Extract the [x, y] coordinate from the center of the cell holding the provided text.  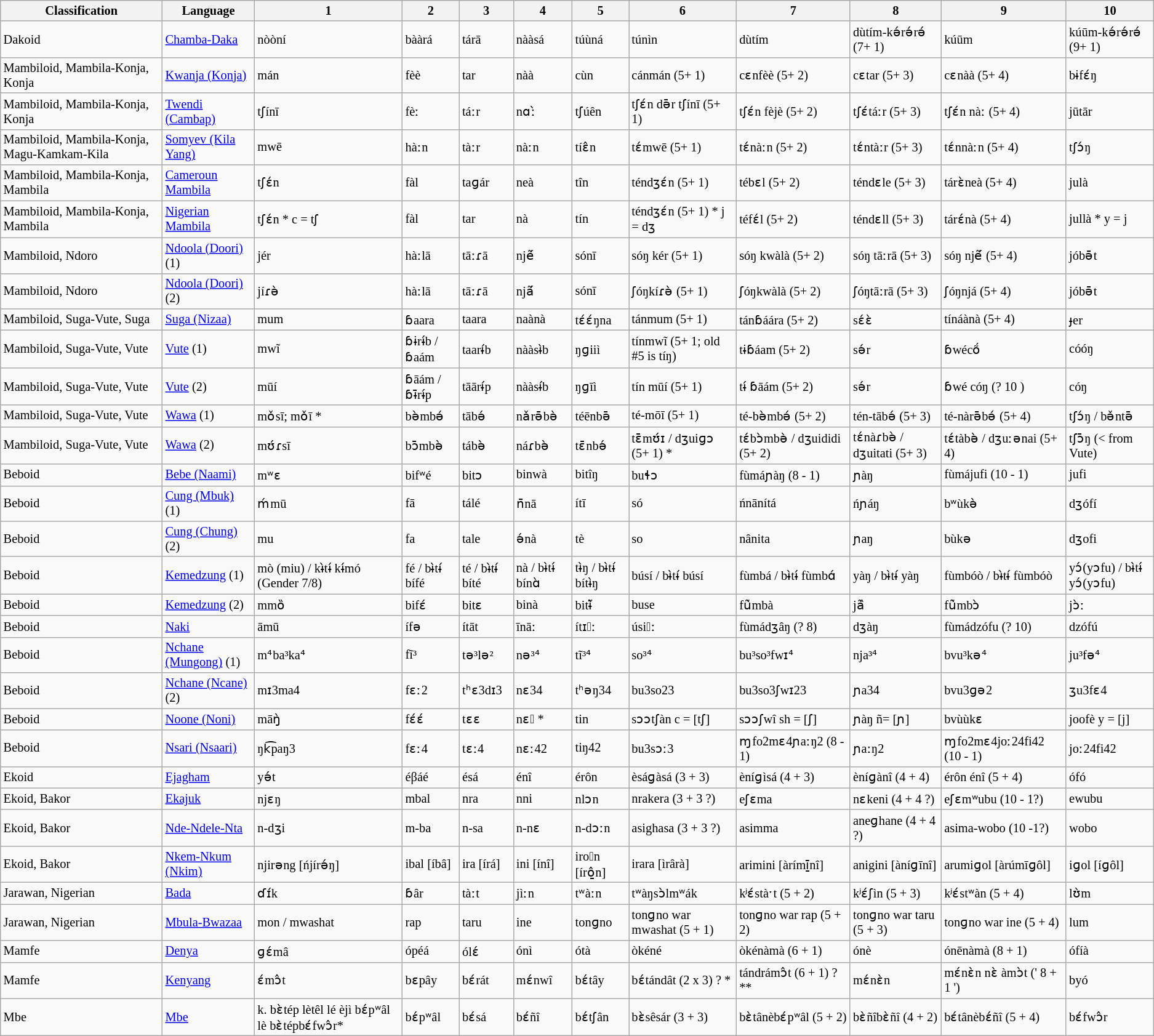
tʷàŋsɔ̀lmʷák [683, 893]
ɱfo2mɛ4ɲaːŋ2 (8 - 1) [793, 747]
Language [209, 10]
taarɨ́b [486, 348]
bɛ́tʃân [601, 1017]
tɛ́mwē (5+ 1) [683, 147]
mǒsī; mǒī * [329, 416]
ítī [601, 504]
téēnbə̄ [601, 416]
fé / bɨ̀tɨ́ bífé [431, 575]
4 [543, 10]
dzófú [1110, 627]
Somyev (Kila Yang) [209, 147]
mɛ́nwî [543, 980]
mbal [431, 799]
ópéá [431, 952]
njɛŋ [329, 799]
ónì [543, 952]
tálé [486, 504]
īnāː [543, 627]
mwē [329, 147]
n-nɛ [543, 827]
fùmbóò / bɨ̀tɨ́ fùmbóò [1003, 575]
Cung (Chung) (2) [209, 539]
búsí / bɨ̀tɨ́ búsí [683, 575]
Ekoid [81, 777]
Noone (Noni) [209, 719]
bɛ́fwɔ̂r [1110, 1017]
tʰəŋ34 [601, 691]
jíɾə̀ [329, 291]
iro⃬n [írô̱n] [601, 864]
bifɛ́ [431, 604]
náɾbə̀ [543, 446]
bɛ́tándât (2 x 3) ? * [683, 980]
bitîŋ [601, 475]
bɛ́rát [486, 980]
ńnānítá [793, 504]
ɡɛ́mâ [329, 952]
tánmum (5+ 1) [683, 319]
dʒófí [1110, 504]
tonɡno war mwashat (5 + 1) [683, 922]
sɔɔʃwî sh = [ʃ] [793, 719]
ítāt [486, 627]
mɪ3ma4 [329, 691]
anigini [àníɡīnî] [896, 864]
bɛ́ñî [543, 1017]
hàːn [431, 147]
tɛ́ɛ́ŋna [601, 319]
asima-wobo (10 -1?) [1003, 827]
sóŋ njẽ́ (5+ 4) [1003, 255]
tɨ̀ŋ / bɨ̀tɨ́ bítɨ̀ŋ [601, 575]
so³⁴ [683, 655]
bɛ́sá [486, 1017]
ɗɪ́k [329, 893]
n-dɔːn [601, 827]
ɲàŋ ñ= [ɲ] [896, 719]
òkénàmà (6 + 1) [793, 952]
tʃínī [329, 111]
taara [486, 319]
mum [329, 319]
kúūm [1003, 39]
fĩ³ [431, 655]
tʷàːn [601, 893]
èníɡìsá (4 + 3) [793, 777]
Cameroun Mambila [209, 183]
ini [ínî] [543, 864]
érôn énî (5 + 4) [1003, 777]
Ndoola (Doori) (2) [209, 291]
tíɛ̂n [601, 147]
té-mōī (5+ 1) [683, 416]
mwĩ [329, 348]
ólɛ́ [486, 952]
bvu³kə⁴ [1003, 655]
ésá [486, 777]
fùmádzófu (? 10) [1003, 627]
tābə́ [486, 416]
tin [601, 719]
6 [683, 10]
ewubu [1110, 799]
tábə̀ [486, 446]
Nchane (Ncane) (2) [209, 691]
tʃɔ̄ŋ (< from Vute) [1110, 446]
jã̏ [896, 604]
nânita [793, 539]
tʃɛ́n [329, 183]
cùn [601, 75]
bu3sɔː3 [683, 747]
túnìn [683, 39]
tɛ́ntàːr (5+ 3) [896, 147]
tín mūí (5+ 1) [683, 387]
nra [486, 799]
ófó [1110, 777]
fèè [431, 75]
tè [601, 539]
dʒàŋ [896, 627]
tɛɛ [486, 719]
Bada [209, 893]
bvùùkɛ [1003, 719]
kʲɛ́stàˑt (5 + 2) [793, 893]
yàŋ / bɨ̀tɨ́ yàŋ [896, 575]
āmū [329, 627]
érôn [601, 777]
Mbula-Bwazaa [209, 922]
só [683, 504]
jɔ̀ː [1110, 604]
mūí [329, 387]
fèː [431, 111]
ʃóŋkwàlà (5+ 2) [793, 291]
Vute (1) [209, 348]
cɛtar (5+ 3) [896, 75]
joː24fi42 [1110, 747]
mɛ́nɛ̀n nɛ̀ àmɔ̀t (' 8 + 1 ') [1003, 980]
ʒu3fɛ4 [1110, 691]
Cung (Mbuk) (1) [209, 504]
ɱfo2mɛ4joː24fi42 (10 - 1) [1003, 747]
jūtār [1110, 111]
ɲaːŋ2 [896, 747]
Nsari (Nsaari) [209, 747]
nɛ34 [543, 691]
Nde-Ndele-Nta [209, 827]
Twendi (Cambap) [209, 111]
ífə [431, 627]
Chamba-Daka [209, 39]
tándrámɔ̂t (6 + 1) ? ** [793, 980]
kúūm-kə́rə́rə́ (9+ 1) [1110, 39]
sɔɔtʃàn c = [tʃ] [683, 719]
bɛ́pʷâl [431, 1017]
nɛː42 [543, 747]
tʃɔ́ŋ [1110, 147]
úsiː [683, 627]
nààsɨ̀b [543, 348]
buse [683, 604]
Denya [209, 952]
nrakera (3 + 3 ?) [683, 799]
bɨfɛ́ŋ [1110, 75]
Nkem-Nkum (Nkim) [209, 864]
Nchane (Mungong) (1) [209, 655]
fũ̀mbà [793, 604]
ɲa34 [896, 691]
Mambiloid, Suga-Vute, Suga [81, 319]
tale [486, 539]
tʃɛ́n * c = tʃ [329, 219]
fùmádʒâŋ (? 8) [793, 627]
jullà * y = j [1110, 219]
bitɔ [486, 475]
ḿmū [329, 504]
sóŋ tāːrā (5+ 3) [896, 255]
fũ̀mbɔ̀ [1003, 604]
m⁴ba³ka⁴ [329, 655]
neà [543, 183]
tiŋ42 [601, 747]
tɨɓáam (5+ 2) [793, 348]
rap [431, 922]
cɛnfèè (5+ 2) [793, 75]
ítɪː [601, 627]
tĩ³⁴ [601, 655]
tʃɛ́n nàː (5+ 4) [1003, 111]
sɛ́ɛ̀ [896, 319]
7 [793, 10]
èníɡànî (4 + 4) [896, 777]
ńɲáŋ [896, 504]
fùmáɲàŋ (8 - 1) [793, 475]
asighasa (3 + 3 ?) [683, 827]
arumiɡol [àrúmīɡôl] [1003, 864]
ju³fə⁴ [1110, 655]
túùná [601, 39]
kʲɛ́ʃìn (5 + 3) [896, 893]
cóóŋ [1110, 348]
bitɛ [486, 604]
ɛ́mɔ̂t [329, 980]
téndʒɛ́n (5+ 1) * j = dʒ [683, 219]
Kemedzung (2) [209, 604]
bɛpây [431, 980]
5 [601, 10]
Vute (2) [209, 387]
ɓwécṍ [1003, 348]
tɛ́tàbə̀ / dʒuːənai (5+ 4) [1003, 446]
Mambiloid, Mambila-Konja, Magu-Kamkam-Kila [81, 147]
dùtím [793, 39]
mò (miu) / kɨ̀tɨ́ kɨ́mó (Gender 7/8) [329, 575]
ɲàŋ [896, 475]
tɛ̄mʊ́ɪ / dʒuiɡɔ (5+ 1) * [683, 446]
mɛ́nɛ̀n [896, 980]
ónēnàmà (8 + 1) [1003, 952]
té-nàrə̄bə́ (5+ 4) [1003, 416]
dʒofi [1110, 539]
fɛː2 [431, 691]
fa [431, 539]
mʊ́ɾsī [329, 446]
Kemedzung (1) [209, 575]
lʊ̀m [1110, 893]
táːr [486, 111]
ónè [896, 952]
taru [486, 922]
njã́ [543, 291]
bu³so³fwɪ⁴ [793, 655]
téfɛ́l (5+ 2) [793, 219]
tɨ́ ɓāám (5+ 2) [793, 387]
tʃɛ́n də̄r tʃínī (5+ 1) [683, 111]
ŋk͡paŋ3 [329, 747]
Wawa (2) [209, 446]
ɲaŋ [896, 539]
tínmwĩ (5+ 1; old #5 is tíŋ) [683, 348]
tʃɛ́n fèjè (5+ 2) [793, 111]
njẽ́ [543, 255]
tárɛ́nà (5+ 4) [1003, 219]
nà / bɨ̀tɨ́ bínɑ̀ [543, 575]
naànà [543, 319]
jér [329, 255]
kʲɛ́stʷàn (5 + 4) [1003, 893]
éβáé [431, 777]
ótà [601, 952]
nààsá [543, 39]
tɛ́nàːn (5+ 2) [793, 147]
téndɛll (5+ 3) [896, 219]
m-ba [431, 827]
tɛ̄nbə́ [601, 446]
Ejagham [209, 777]
nɛkeni (4 + 4 ?) [896, 799]
nàà [543, 75]
ʃóŋtāːrā (5+ 3) [896, 291]
tínáànà (5+ 4) [1003, 319]
sóŋ kér (5+ 1) [683, 255]
dùtím-kə́rə́rə́ (7+ 1) [896, 39]
bɛ̀sêsár (3 + 3) [683, 1017]
nja³⁴ [896, 655]
èsáɡàsá (3 + 3) [683, 777]
ófíà [1110, 952]
arimini [àrímī̱nî] [793, 864]
tín [601, 219]
fùmbá / bɨ̀tɨ́ fùmbɑ́ [793, 575]
bitɨ̃̀ [601, 604]
ɓɨrɨ́b / ɓaám [431, 348]
bifʷé [431, 475]
jufi [1110, 475]
yɔ́(yɔfu) / bɨ̀tɨ́ yɔ́(yɔfu) [1110, 575]
bɛ̀tânèbɛ́pʷâl (5 + 2) [793, 1017]
bə̀mbə́ [431, 416]
binà [543, 604]
énî [543, 777]
bààrá [431, 39]
tonɡno [601, 922]
tén-tābə́ (5+ 3) [896, 416]
ŋɡiiì [601, 348]
byó [1110, 980]
nlɔn [601, 799]
wobo [1110, 827]
tɛ́nàɾbə̀ / dʒuitati (5+ 3) [896, 446]
Wawa (1) [209, 416]
Dakoid [81, 39]
Kenyang [209, 980]
tɛ́nnàːn (5+ 4) [1003, 147]
tʃɔ́ŋ / bə̌ntə̄ [1110, 416]
cɛnàà (5+ 4) [1003, 75]
10 [1110, 10]
téndɛle (5+ 3) [896, 183]
jìːn [543, 893]
tîn [601, 183]
1 [329, 10]
tɛ́bɔ̀mbə̀ / dʒuididi (5+ 2) [793, 446]
eʃɛmʷubu (10 - 1?) [1003, 799]
tonɡno war ine (5 + 4) [1003, 922]
tárɛ̀neà (5+ 4) [1003, 183]
ɟer [1110, 319]
māŋ̀ [329, 719]
bɛ́tây [601, 980]
ɓāám / ɓɨ̄rɨ́p [431, 387]
bùkə [1003, 539]
nààsɨ́b [543, 387]
n-sa [486, 827]
ɓâr [431, 893]
nòòní [329, 39]
bʷùkə̀ [1003, 504]
ibal [íbâ] [431, 864]
fɛː4 [431, 747]
bɔ̄mbə̀ [431, 446]
julà [1110, 183]
ira [írá] [486, 864]
sóŋ kwàlà (5+ 2) [793, 255]
fɛ́ɛ́ [431, 719]
taɡár [486, 183]
mon / mwashat [329, 922]
bu3so23 [683, 691]
tonɡno war rap (5 + 2) [793, 922]
cánmán (5+ 1) [683, 75]
téndʒɛ́n (5+ 1) [683, 183]
nə³⁴ [543, 655]
bɛ̀ñîbɛ̀ñî (4 + 2) [896, 1017]
ʃóŋkíɾə̀ (5+ 1) [683, 291]
ɓaara [431, 319]
tánɓáára (5+ 2) [793, 319]
2 [431, 10]
Ekajuk [209, 799]
so [683, 539]
n̄nā [543, 504]
tə³lə² [486, 655]
ŋɡīì [601, 387]
bu3so3ʃwɪ23 [793, 691]
fùmájufi (10 - 1) [1003, 475]
binwà [543, 475]
mʷɛ [329, 475]
Suga (Nizaa) [209, 319]
aneɡhane (4 + 4 ?) [896, 827]
mmȍ [329, 604]
tàːt [486, 893]
3 [486, 10]
òkéné [683, 952]
9 [1003, 10]
mu [329, 539]
nà [543, 219]
irara [ìrârà] [683, 864]
té / bɨ̀tɨ́ bíté [486, 575]
Nigerian Mambila [209, 219]
tʃúên [601, 111]
eʃɛma [793, 799]
k. bɛ̀tép lètêl lé èjì bɛ́pʷâl lè bɛ̀tépbɛ́fwɔ̂r* [329, 1017]
bvu3ɡə2 [1003, 691]
nɛ * [543, 719]
tébɛl (5+ 2) [793, 183]
cóŋ [1110, 387]
tonɡno war taru (5 + 3) [896, 922]
tʃɛ́táːr (5+ 3) [896, 111]
ɓwé cóŋ (? 10 ) [1003, 387]
Kwanja (Konja) [209, 75]
Ndoola (Doori) (1) [209, 255]
bɛ́tânèbɛ́ñî (5 + 4) [1003, 1017]
lum [1110, 922]
mán [329, 75]
iɡol [íɡôl] [1110, 864]
tàːr [486, 147]
joofè y = [j] [1110, 719]
tāārɨ́p [486, 387]
fā [431, 504]
té-bə̀mbə́ (5+ 2) [793, 416]
Bebe (Naami) [209, 475]
njirəng [ńjírə́ŋ] [329, 864]
ine [543, 922]
asimma [793, 827]
yə́t [329, 777]
tárā [486, 39]
Classification [81, 10]
Naki [209, 627]
ə́nà [543, 539]
nàːn [543, 147]
nǎrə̄bə̀ [543, 416]
tʰɛ3dɪ3 [486, 691]
nɑː̀ [543, 111]
tɛː4 [486, 747]
8 [896, 10]
n-dʒi [329, 827]
buɬɔ [683, 475]
ʃóŋnjá (5+ 4) [1003, 291]
nni [543, 799]
